Detect which cell encompasses the target text, then output its [X, Y] center coordinate. 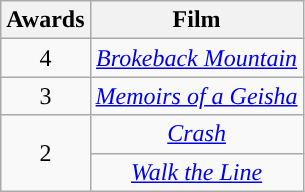
4 [46, 58]
Film [196, 20]
Memoirs of a Geisha [196, 96]
3 [46, 96]
Brokeback Mountain [196, 58]
Awards [46, 20]
Crash [196, 134]
2 [46, 153]
Walk the Line [196, 172]
